Return the [X, Y] coordinate for the center point of the cell that contains the specified text.  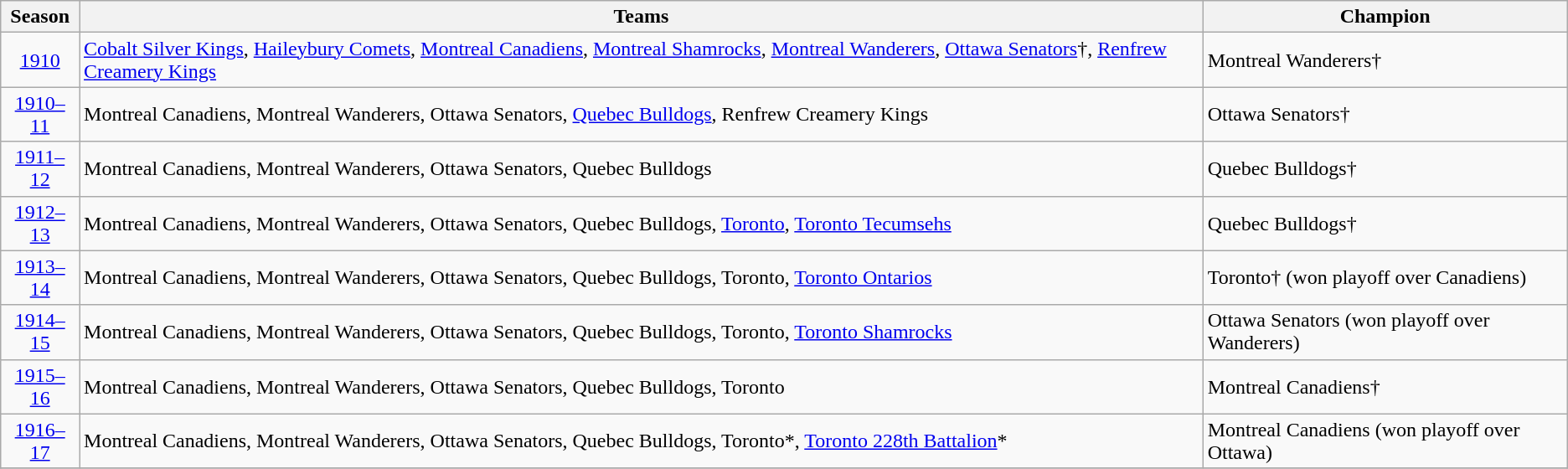
Cobalt Silver Kings, Haileybury Comets, Montreal Canadiens, Montreal Shamrocks, Montreal Wanderers, Ottawa Senators†, Renfrew Creamery Kings [642, 60]
1910–11 [40, 114]
Montreal Canadiens, Montreal Wanderers, Ottawa Senators, Quebec Bulldogs, Toronto, Toronto Shamrocks [642, 332]
Montreal Canadiens, Montreal Wanderers, Ottawa Senators, Quebec Bulldogs, Renfrew Creamery Kings [642, 114]
Montreal Canadiens (won playoff over Ottawa) [1385, 441]
Montreal Canadiens, Montreal Wanderers, Ottawa Senators, Quebec Bulldogs, Toronto, Toronto Ontarios [642, 278]
Ottawa Senators (won playoff over Wanderers) [1385, 332]
Season [40, 17]
Montreal Wanderers† [1385, 60]
Toronto† (won playoff over Canadiens) [1385, 278]
1912–13 [40, 223]
Montreal Canadiens, Montreal Wanderers, Ottawa Senators, Quebec Bulldogs, Toronto*, Toronto 228th Battalion* [642, 441]
Ottawa Senators† [1385, 114]
1913–14 [40, 278]
1916–17 [40, 441]
Montreal Canadiens, Montreal Wanderers, Ottawa Senators, Quebec Bulldogs, Toronto, Toronto Tecumsehs [642, 223]
Montreal Canadiens, Montreal Wanderers, Ottawa Senators, Quebec Bulldogs, Toronto [642, 387]
1910 [40, 60]
1911–12 [40, 169]
Teams [642, 17]
Montreal Canadiens† [1385, 387]
Champion [1385, 17]
1915–16 [40, 387]
1914–15 [40, 332]
Montreal Canadiens, Montreal Wanderers, Ottawa Senators, Quebec Bulldogs [642, 169]
